For the text-containing cell, return its midpoint in [x, y] coordinate format. 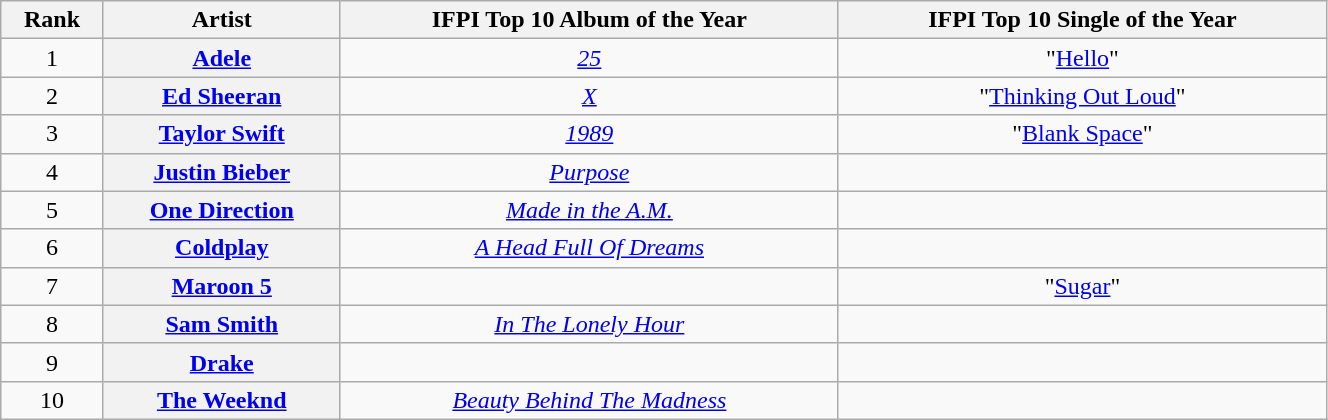
10 [52, 400]
Sam Smith [222, 324]
Beauty Behind The Madness [589, 400]
Rank [52, 20]
IFPI Top 10 Single of the Year [1082, 20]
8 [52, 324]
4 [52, 172]
"Thinking Out Loud" [1082, 96]
7 [52, 286]
X [589, 96]
Adele [222, 58]
Justin Bieber [222, 172]
5 [52, 210]
IFPI Top 10 Album of the Year [589, 20]
One Direction [222, 210]
Coldplay [222, 248]
1989 [589, 134]
Made in the A.M. [589, 210]
9 [52, 362]
1 [52, 58]
"Sugar" [1082, 286]
Drake [222, 362]
A Head Full Of Dreams [589, 248]
In The Lonely Hour [589, 324]
Purpose [589, 172]
The Weeknd [222, 400]
25 [589, 58]
"Hello" [1082, 58]
Ed Sheeran [222, 96]
6 [52, 248]
"Blank Space" [1082, 134]
Artist [222, 20]
3 [52, 134]
2 [52, 96]
Maroon 5 [222, 286]
Taylor Swift [222, 134]
